Determine the [x, y] coordinate at the center of the cell enclosing the given text.  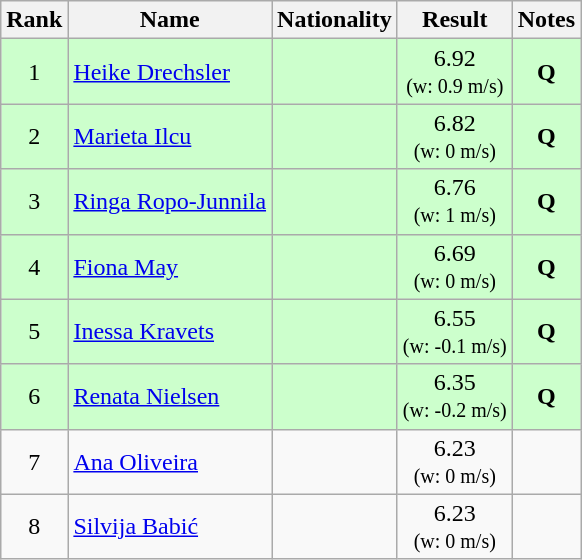
1 [34, 72]
Name [170, 20]
7 [34, 462]
2 [34, 136]
Silvija Babić [170, 526]
Ana Oliveira [170, 462]
6.76(w: 1 m/s) [454, 202]
6.35(w: -0.2 m/s) [454, 396]
Rank [34, 20]
6.82(w: 0 m/s) [454, 136]
6.55(w: -0.1 m/s) [454, 332]
6.69(w: 0 m/s) [454, 266]
3 [34, 202]
Nationality [335, 20]
6 [34, 396]
6.92(w: 0.9 m/s) [454, 72]
Heike Drechsler [170, 72]
8 [34, 526]
Renata Nielsen [170, 396]
Ringa Ropo-Junnila [170, 202]
Notes [546, 20]
Inessa Kravets [170, 332]
Result [454, 20]
Fiona May [170, 266]
4 [34, 266]
5 [34, 332]
Marieta Ilcu [170, 136]
